Provide the [x, y] coordinate of the cell's center where the given text is located.  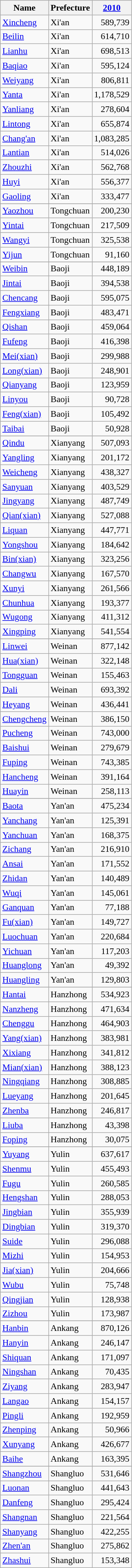
Zizhou [25, 1314]
507,093 [112, 443]
Yuyang [25, 1155]
355,939 [112, 1212]
Pucheng [25, 733]
Ningshan [25, 1372]
322,148 [112, 661]
Yaozhou [25, 211]
Shangnan [25, 1517]
299,988 [112, 356]
416,398 [112, 342]
388,123 [112, 1067]
383,981 [112, 1038]
Gaoling [25, 196]
464,903 [112, 1024]
184,642 [112, 545]
Yintai [25, 226]
Bin(xian) [25, 559]
70,435 [112, 1372]
Yanta [25, 95]
Xunyang [25, 1445]
123,959 [112, 385]
168,375 [112, 835]
Yijun [25, 255]
Zhouzhi [25, 167]
Hengshan [25, 1198]
220,684 [112, 937]
275,862 [112, 1546]
Xingping [25, 632]
Shiquan [25, 1357]
279,679 [112, 748]
Baota [25, 806]
91,160 [112, 255]
153,348 [112, 1561]
Shenmu [25, 1169]
Sanyuan [25, 487]
248,901 [112, 371]
Yanchuan [25, 835]
487,749 [112, 501]
105,492 [112, 414]
Jintai [25, 284]
50,928 [112, 429]
Pingli [25, 1416]
Xincheng [25, 22]
Fuping [25, 763]
Wubu [25, 1285]
323,256 [112, 559]
288,053 [112, 1198]
Zhashui [25, 1561]
Chengcheng [25, 719]
386,150 [112, 719]
698,513 [112, 51]
154,157 [112, 1401]
Mian(xian) [25, 1067]
Yanchang [25, 820]
637,617 [112, 1155]
129,803 [112, 980]
514,026 [112, 153]
743,000 [112, 733]
Shangzhou [25, 1473]
Qindu [25, 443]
278,604 [112, 110]
595,075 [112, 298]
1,178,529 [112, 95]
531,646 [112, 1473]
391,164 [112, 777]
50,966 [112, 1430]
140,489 [112, 879]
Hancheng [25, 777]
Beilin [25, 37]
447,771 [112, 530]
Luochuan [25, 937]
Chenggu [25, 1024]
Yichuan [25, 951]
562,768 [112, 167]
Weicheng [25, 472]
216,910 [112, 849]
Baihe [25, 1459]
Jia(xian) [25, 1271]
Baqiao [25, 66]
Zhen'an [25, 1546]
Yongshou [25, 545]
Feng(xian) [25, 414]
Mizhi [25, 1256]
341,812 [112, 1053]
Linyou [25, 400]
Langao [25, 1401]
Hanbin [25, 1328]
527,088 [112, 516]
411,312 [112, 617]
Baishui [25, 748]
Qian(xian) [25, 516]
192,959 [112, 1416]
403,529 [112, 487]
Nanzheng [25, 1009]
Fufeng [25, 342]
Liuba [25, 1125]
217,509 [112, 226]
Luonan [25, 1488]
201,645 [112, 1096]
541,554 [112, 632]
258,113 [112, 792]
877,142 [112, 647]
Lianhu [25, 51]
394,538 [112, 284]
246,817 [112, 1111]
Liquan [25, 530]
Zhidan [25, 879]
Hanyin [25, 1343]
Linwei [25, 647]
655,874 [112, 124]
Prefecture [70, 8]
Qingjian [25, 1300]
743,385 [112, 763]
Weibin [25, 269]
Tongguan [25, 675]
Lantian [25, 153]
422,255 [112, 1532]
Name [25, 8]
436,441 [112, 704]
90,728 [112, 400]
Lueyang [25, 1096]
30,075 [112, 1140]
193,377 [112, 603]
261,566 [112, 588]
Fugu [25, 1183]
Yanliang [25, 110]
Zhenba [25, 1111]
171,097 [112, 1357]
471,634 [112, 1009]
117,203 [112, 951]
1,083,285 [112, 139]
Danfeng [25, 1503]
Wangyi [25, 240]
Ganquan [25, 908]
Chunhua [25, 603]
Mei(xian) [25, 356]
693,392 [112, 690]
128,938 [112, 1300]
221,564 [112, 1517]
441,643 [112, 1488]
Heyang [25, 704]
Huayin [25, 792]
Huanglong [25, 965]
260,585 [112, 1183]
333,477 [112, 196]
Zichang [25, 849]
2010 [112, 8]
Yang(xian) [25, 1038]
155,463 [112, 675]
Huyi [25, 182]
163,395 [112, 1459]
Yangling [25, 458]
Ziyang [25, 1387]
Dali [25, 690]
Chang'an [25, 139]
455,493 [112, 1169]
Fu(xian) [25, 922]
308,885 [112, 1082]
171,552 [112, 864]
Wugong [25, 617]
246,147 [112, 1343]
870,126 [112, 1328]
49,392 [112, 965]
806,811 [112, 80]
145,061 [112, 893]
Foping [25, 1140]
Hua(xian) [25, 661]
Xunyi [25, 588]
Jingyang [25, 501]
Zhenping [25, 1430]
Qishan [25, 327]
201,172 [112, 458]
Huangling [25, 980]
319,370 [112, 1227]
154,953 [112, 1256]
556,377 [112, 182]
325,538 [112, 240]
43,398 [112, 1125]
Dingbian [25, 1227]
Taibai [25, 429]
Wuqi [25, 893]
438,327 [112, 472]
Weiyang [25, 80]
459,064 [112, 327]
Changwu [25, 574]
534,923 [112, 995]
589,739 [112, 22]
Long(xian) [25, 371]
614,710 [112, 37]
125,391 [112, 820]
Qianyang [25, 385]
149,727 [112, 922]
173,987 [112, 1314]
595,124 [112, 66]
475,234 [112, 806]
483,471 [112, 312]
296,088 [112, 1241]
Ningqiang [25, 1082]
Hantai [25, 995]
426,677 [112, 1445]
448,189 [112, 269]
200,230 [112, 211]
283,947 [112, 1387]
295,424 [112, 1503]
Suide [25, 1241]
Chencang [25, 298]
167,570 [112, 574]
Xixiang [25, 1053]
204,666 [112, 1271]
77,188 [112, 908]
Shanyang [25, 1532]
Ansai [25, 864]
Jingbian [25, 1212]
Lintong [25, 124]
Fengxiang [25, 312]
75,748 [112, 1285]
